Output the [x, y] coordinate of the center of the cell containing the given text.  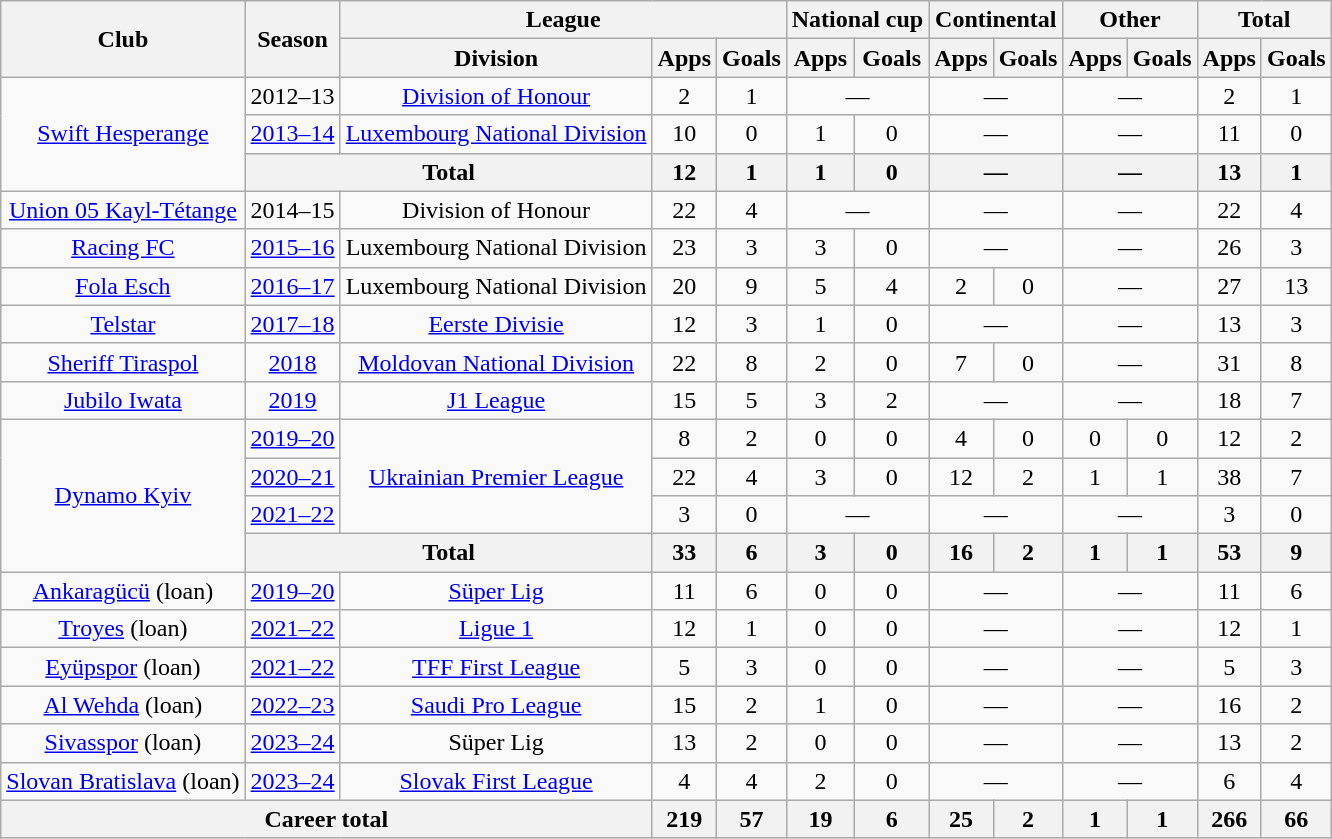
Saudi Pro League [496, 705]
33 [684, 553]
2017–18 [292, 324]
25 [961, 819]
Career total [326, 819]
20 [684, 286]
TFF First League [496, 667]
2019 [292, 400]
2022–23 [292, 705]
Union 05 Kayl-Tétange [123, 210]
Telstar [123, 324]
Ukrainian Premier League [496, 476]
Slovak First League [496, 781]
266 [1229, 819]
219 [684, 819]
Eyüpspor (loan) [123, 667]
26 [1229, 248]
2018 [292, 362]
2016–17 [292, 286]
League [563, 20]
2013–14 [292, 134]
Troyes (loan) [123, 629]
57 [752, 819]
Season [292, 39]
23 [684, 248]
Fola Esch [123, 286]
2014–15 [292, 210]
66 [1296, 819]
Other [1130, 20]
2015–16 [292, 248]
National cup [857, 20]
19 [820, 819]
Dynamo Kyiv [123, 495]
Club [123, 39]
Division [496, 58]
Racing FC [123, 248]
Ligue 1 [496, 629]
Swift Hesperange [123, 134]
53 [1229, 553]
Continental [996, 20]
Jubilo Iwata [123, 400]
Al Wehda (loan) [123, 705]
Sivasspor (loan) [123, 743]
31 [1229, 362]
10 [684, 134]
2020–21 [292, 477]
Moldovan National Division [496, 362]
38 [1229, 477]
J1 League [496, 400]
Sheriff Tiraspol [123, 362]
Slovan Bratislava (loan) [123, 781]
18 [1229, 400]
Ankaragücü (loan) [123, 591]
Eerste Divisie [496, 324]
27 [1229, 286]
2012–13 [292, 96]
